Return the [X, Y] coordinate for the center point of the cell that contains the specified text.  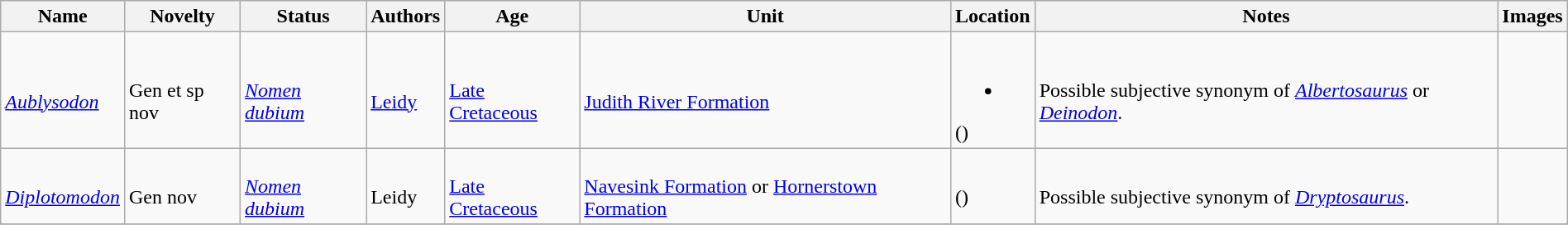
Aublysodon [63, 90]
Judith River Formation [766, 90]
Possible subjective synonym of Dryptosaurus. [1266, 186]
Navesink Formation or Hornerstown Formation [766, 186]
Name [63, 17]
Notes [1266, 17]
Age [513, 17]
Novelty [182, 17]
Authors [405, 17]
Diplotomodon [63, 186]
Gen nov [182, 186]
Location [992, 17]
Status [304, 17]
Gen et sp nov [182, 90]
Unit [766, 17]
Possible subjective synonym of Albertosaurus or Deinodon. [1266, 90]
Images [1532, 17]
